Return [X, Y] of the center of cell containing provided text 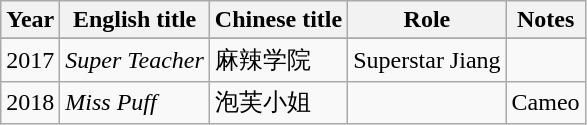
2018 [30, 102]
Super Teacher [135, 60]
English title [135, 20]
2017 [30, 60]
Cameo [546, 102]
麻辣学院 [278, 60]
Notes [546, 20]
Superstar Jiang [427, 60]
Chinese title [278, 20]
Role [427, 20]
Miss Puff [135, 102]
泡芙小姐 [278, 102]
Year [30, 20]
